Determine the [X, Y] coordinate at the center of the cell enclosing the given text.  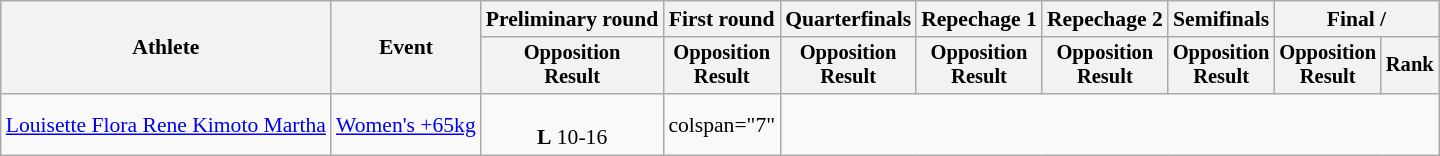
Event [406, 48]
Final / [1356, 19]
Louisette Flora Rene Kimoto Martha [166, 124]
Quarterfinals [848, 19]
Athlete [166, 48]
colspan="7" [722, 124]
Rank [1410, 66]
Preliminary round [572, 19]
First round [722, 19]
L 10-16 [572, 124]
Women's +65kg [406, 124]
Repechage 2 [1105, 19]
Semifinals [1222, 19]
Repechage 1 [979, 19]
